For the text-containing cell, return its midpoint in [x, y] coordinate format. 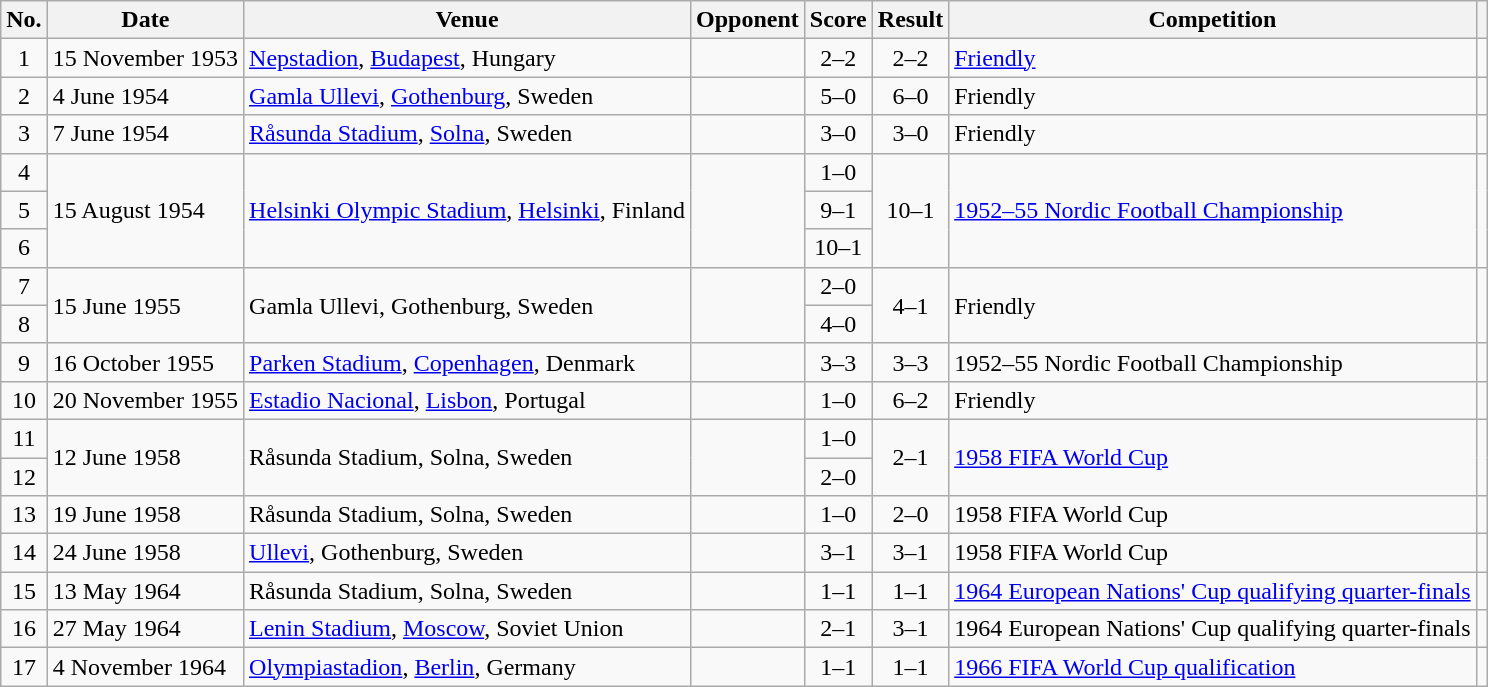
Opponent [748, 20]
5–0 [838, 96]
Venue [468, 20]
Score [838, 20]
15 [24, 591]
Competition [1212, 20]
19 June 1958 [145, 515]
5 [24, 210]
13 [24, 515]
17 [24, 667]
4 [24, 172]
20 November 1955 [145, 400]
Helsinki Olympic Stadium, Helsinki, Finland [468, 210]
1966 FIFA World Cup qualification [1212, 667]
6 [24, 248]
16 [24, 629]
Olympiastadion, Berlin, Germany [468, 667]
Parken Stadium, Copenhagen, Denmark [468, 362]
3 [24, 134]
12 [24, 477]
15 August 1954 [145, 210]
Nepstadion, Budapest, Hungary [468, 58]
15 November 1953 [145, 58]
7 June 1954 [145, 134]
1 [24, 58]
14 [24, 553]
6–0 [910, 96]
11 [24, 438]
4–0 [838, 324]
No. [24, 20]
15 June 1955 [145, 305]
9–1 [838, 210]
16 October 1955 [145, 362]
Date [145, 20]
Estadio Nacional, Lisbon, Portugal [468, 400]
4 June 1954 [145, 96]
4–1 [910, 305]
4 November 1964 [145, 667]
6–2 [910, 400]
Result [910, 20]
10 [24, 400]
9 [24, 362]
27 May 1964 [145, 629]
7 [24, 286]
8 [24, 324]
13 May 1964 [145, 591]
Lenin Stadium, Moscow, Soviet Union [468, 629]
12 June 1958 [145, 457]
Ullevi, Gothenburg, Sweden [468, 553]
2 [24, 96]
24 June 1958 [145, 553]
